Return [x, y] of the center of cell containing provided text 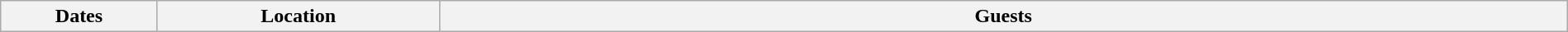
Location [298, 16]
Guests [1003, 16]
Dates [79, 16]
